Extract the [x, y] coordinate from the center of the cell holding the provided text.  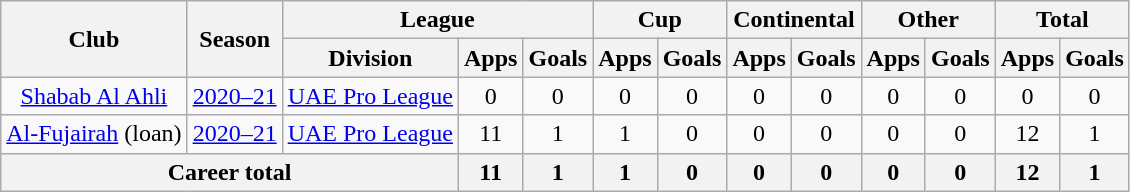
Career total [230, 172]
Total [1062, 20]
Season [234, 39]
Al-Fujairah (loan) [94, 134]
Club [94, 39]
Cup [660, 20]
Shabab Al Ahli [94, 96]
Other [928, 20]
Division [370, 58]
League [438, 20]
Continental [794, 20]
